Detect which cell encompasses the target text, then output its (X, Y) center coordinate. 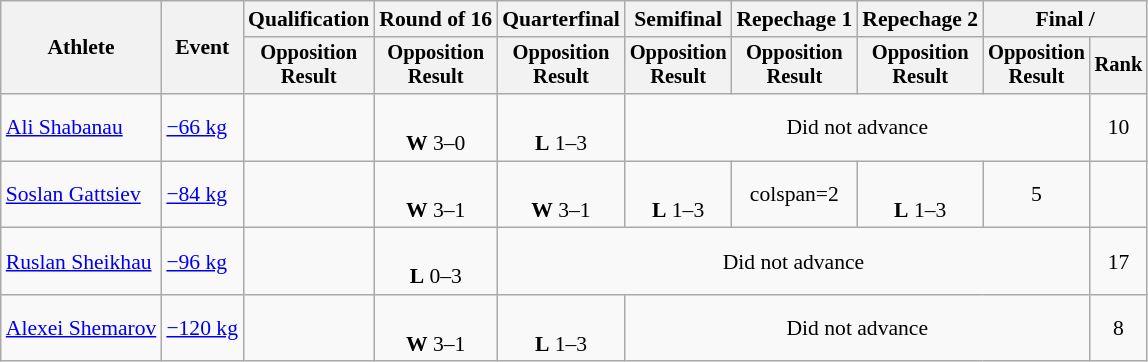
Ruslan Sheikhau (82, 262)
Round of 16 (436, 19)
Final / (1065, 19)
Ali Shabanau (82, 128)
10 (1119, 128)
W 3–0 (436, 128)
Semifinal (678, 19)
Repechage 1 (794, 19)
Qualification (308, 19)
Soslan Gattsiev (82, 194)
L 0–3 (436, 262)
−66 kg (202, 128)
Event (202, 48)
17 (1119, 262)
8 (1119, 328)
Quarterfinal (561, 19)
colspan=2 (794, 194)
Athlete (82, 48)
5 (1036, 194)
Alexei Shemarov (82, 328)
−84 kg (202, 194)
Repechage 2 (920, 19)
−96 kg (202, 262)
−120 kg (202, 328)
Rank (1119, 66)
